For the text-containing cell, return its midpoint in (X, Y) coordinate format. 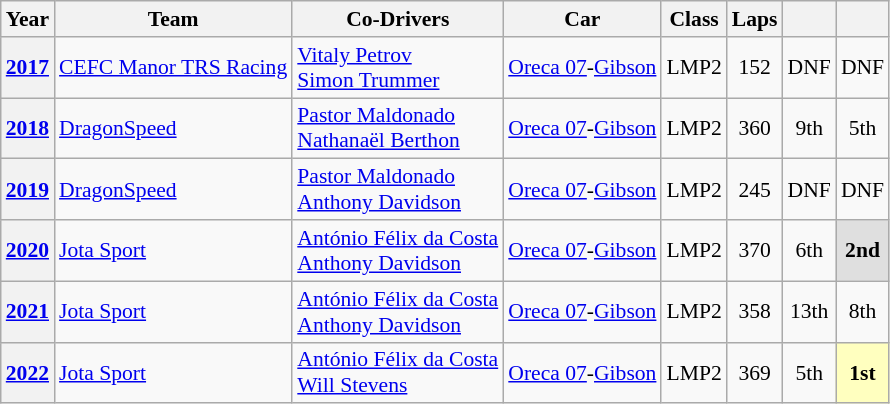
245 (755, 190)
360 (755, 128)
CEFC Manor TRS Racing (173, 68)
Class (694, 19)
Car (582, 19)
358 (755, 312)
Laps (755, 19)
6th (810, 250)
13th (810, 312)
2018 (28, 128)
2017 (28, 68)
1st (862, 372)
369 (755, 372)
152 (755, 68)
Pastor Maldonado Anthony Davidson (398, 190)
2nd (862, 250)
Year (28, 19)
8th (862, 312)
370 (755, 250)
Vitaly Petrov Simon Trummer (398, 68)
Co-Drivers (398, 19)
9th (810, 128)
Team (173, 19)
Pastor Maldonado Nathanaël Berthon (398, 128)
António Félix da Costa Will Stevens (398, 372)
2020 (28, 250)
2021 (28, 312)
2019 (28, 190)
2022 (28, 372)
